Scan for the cell matching the given text and deliver its (X, Y) coordinate at center. 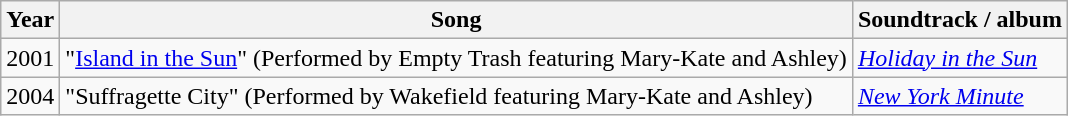
New York Minute (960, 96)
"Suffragette City" (Performed by Wakefield featuring Mary-Kate and Ashley) (456, 96)
Year (30, 20)
2001 (30, 58)
Song (456, 20)
2004 (30, 96)
Holiday in the Sun (960, 58)
"Island in the Sun" (Performed by Empty Trash featuring Mary-Kate and Ashley) (456, 58)
Soundtrack / album (960, 20)
